Scan for the cell matching the given text and deliver its (x, y) coordinate at center. 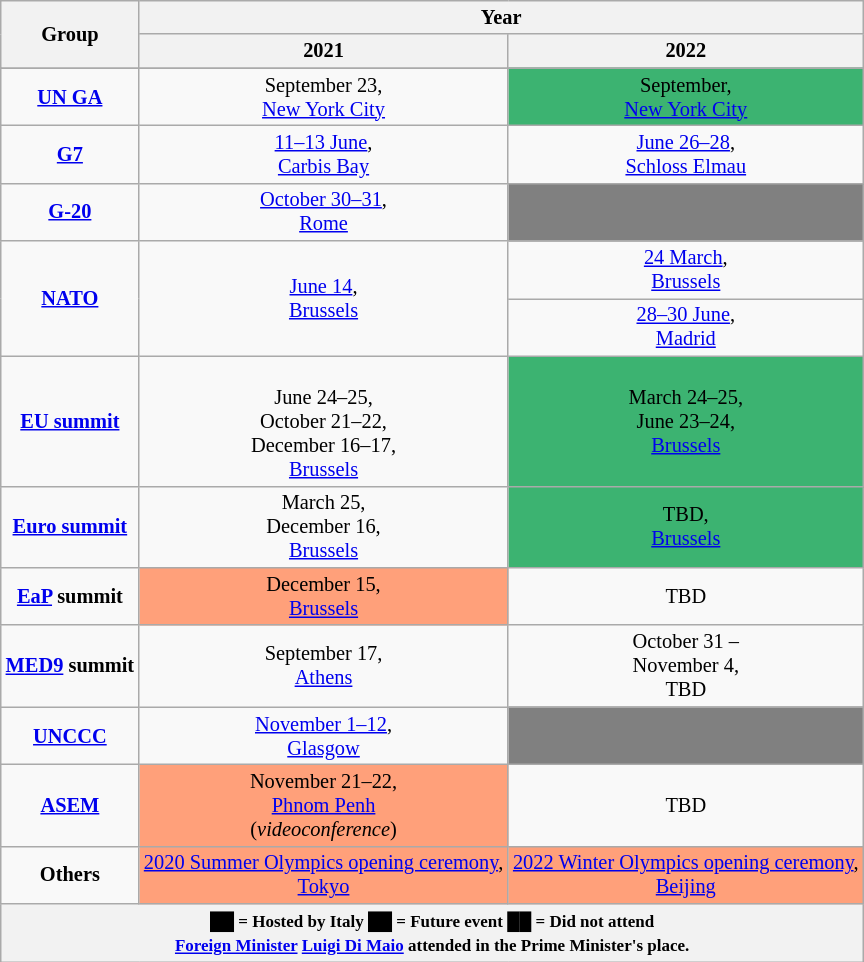
June 26–28, Schloss Elmau (686, 154)
Euro summit (70, 527)
11–13 June, Carbis Bay (324, 154)
██ = Hosted by Italy ██ = Future event ██ = Did not attendForeign Minister Luigi Di Maio attended in the Prime Minister's place. (432, 933)
2020 Summer Olympics opening ceremony, Tokyo (324, 875)
October 30–31, Rome (324, 212)
March 25,December 16, Brussels (324, 527)
G7 (70, 154)
2022 (686, 51)
G-20 (70, 212)
September 17, Athens (324, 666)
September 23, New York City (324, 97)
September, New York City (686, 97)
November 21–22, Phnom Penh(videoconference) (324, 805)
28–30 June, Madrid (686, 327)
NATO (70, 298)
EaP summit (70, 596)
24 March, Brussels (686, 270)
June 24–25,October 21–22,December 16–17, Brussels (324, 421)
EU summit (70, 421)
December 15, Brussels (324, 596)
Others (70, 875)
June 14, Brussels (324, 298)
Group (70, 34)
UNCCC (70, 736)
TBD, Brussels (686, 527)
UN GA (70, 97)
November 1–12, Glasgow (324, 736)
March 24–25,June 23–24, Brussels (686, 421)
2021 (324, 51)
MED9 summit (70, 666)
Year (502, 17)
ASEM (70, 805)
2022 Winter Olympics opening ceremony, Beijing (686, 875)
October 31 –November 4, TBD (686, 666)
